For the text-containing cell, return its midpoint in (X, Y) coordinate format. 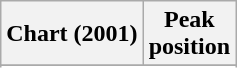
Chart (2001) (72, 34)
Peak position (189, 34)
